Capture the cell that displays the provided text and extract its [x, y] central coordinate. 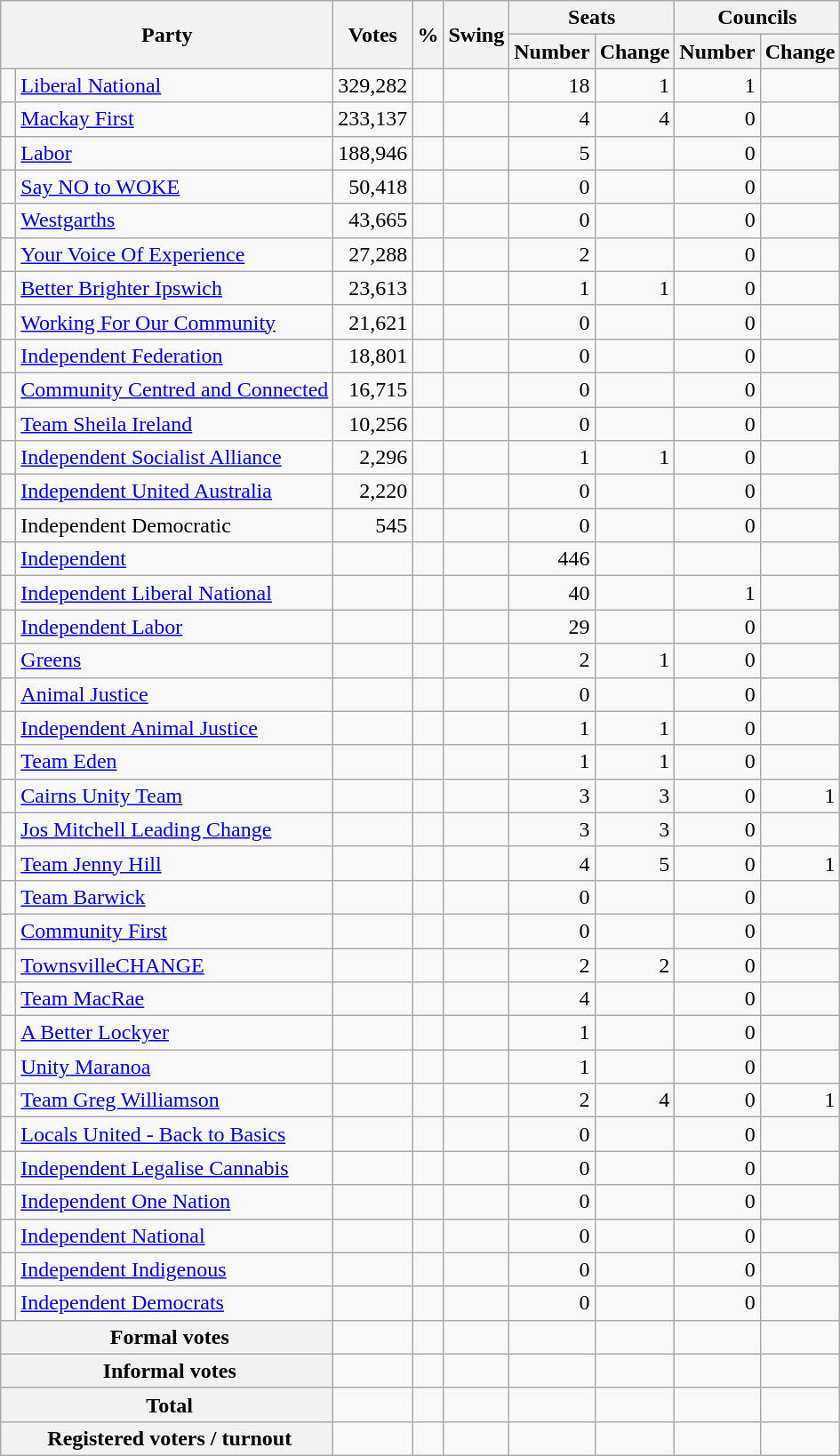
Independent Legalise Cannabis [174, 1168]
Independent Labor [174, 627]
Independent Indigenous [174, 1269]
Formal votes [167, 1337]
29 [552, 627]
Independent National [174, 1236]
Seats [592, 18]
Greens [174, 660]
Your Voice Of Experience [174, 254]
Team Sheila Ireland [174, 424]
Animal Justice [174, 694]
23,613 [373, 288]
A Better Lockyer [174, 1033]
Jos Mitchell Leading Change [174, 829]
446 [552, 559]
Team MacRae [174, 999]
2,220 [373, 492]
Informal votes [167, 1371]
50,418 [373, 187]
Mackay First [174, 119]
Independent Federation [174, 356]
Swing [476, 35]
10,256 [373, 424]
Independent Democratic [174, 525]
Working For Our Community [174, 322]
% [428, 35]
Locals United - Back to Basics [174, 1134]
Cairns Unity Team [174, 796]
Registered voters / turnout [167, 1438]
2,296 [373, 458]
Independent Liberal National [174, 593]
Councils [757, 18]
Labor [174, 153]
Independent One Nation [174, 1202]
233,137 [373, 119]
Unity Maranoa [174, 1067]
18,801 [373, 356]
Team Greg Williamson [174, 1100]
Better Brighter Ipswich [174, 288]
Liberal National [174, 85]
Westgarths [174, 220]
Say NO to WOKE [174, 187]
27,288 [373, 254]
Party [167, 35]
188,946 [373, 153]
Independent United Australia [174, 492]
Team Jenny Hill [174, 863]
329,282 [373, 85]
16,715 [373, 389]
Team Barwick [174, 897]
Total [167, 1404]
40 [552, 593]
Votes [373, 35]
18 [552, 85]
Independent Animal Justice [174, 728]
Independent [174, 559]
TownsvilleCHANGE [174, 964]
Community Centred and Connected [174, 389]
Community First [174, 931]
Independent Socialist Alliance [174, 458]
21,621 [373, 322]
545 [373, 525]
Independent Democrats [174, 1303]
43,665 [373, 220]
Team Eden [174, 762]
